Return the [X, Y] coordinate for the center point of the cell that contains the specified text.  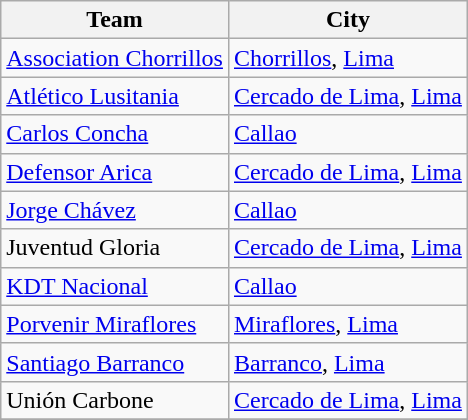
KDT Nacional [115, 286]
Miraflores, Lima [348, 324]
Porvenir Miraflores [115, 324]
Chorrillos, Lima [348, 58]
Atlético Lusitania [115, 96]
Barranco, Lima [348, 362]
Defensor Arica [115, 172]
City [348, 20]
Jorge Chávez [115, 210]
Association Chorrillos [115, 58]
Team [115, 20]
Juventud Gloria [115, 248]
Santiago Barranco [115, 362]
Carlos Concha [115, 134]
Unión Carbone [115, 400]
